Locate the cell with the specified text and output its [x, y] center coordinate. 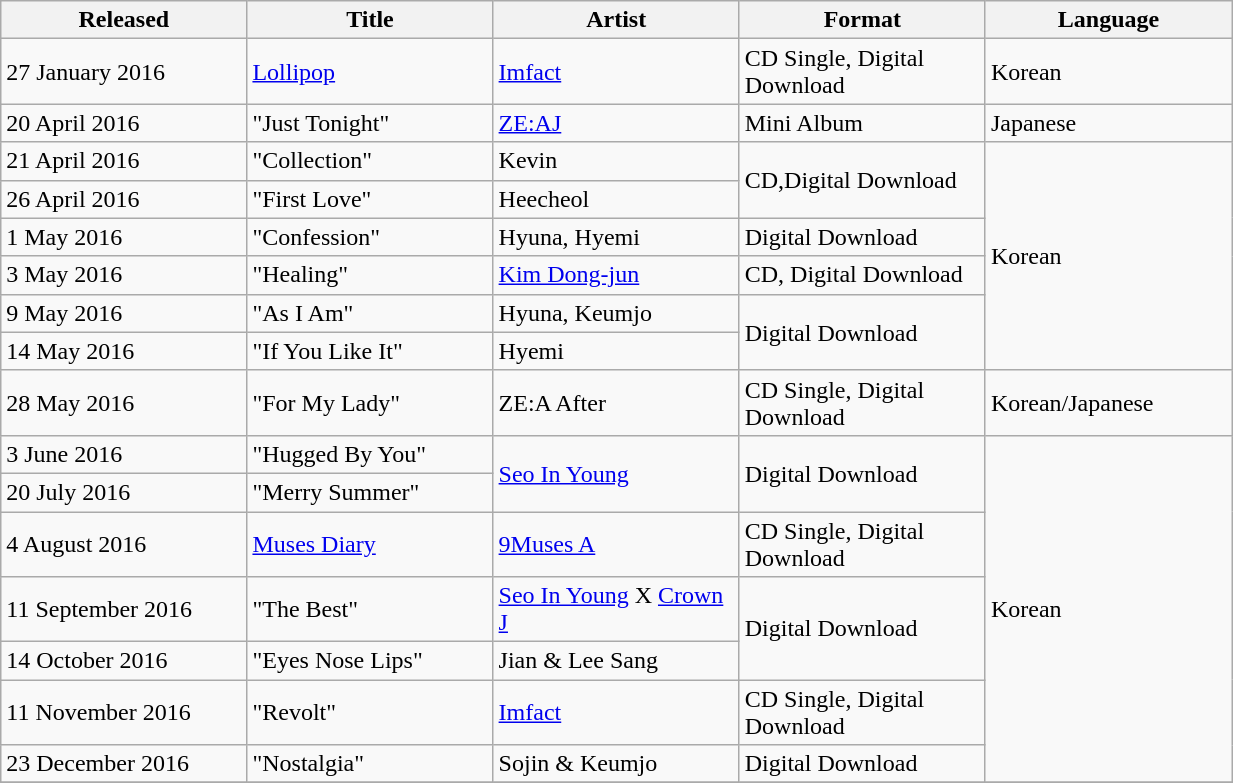
Title [370, 20]
"First Love" [370, 199]
Language [1108, 20]
3 June 2016 [124, 454]
"If You Like It" [370, 351]
26 April 2016 [124, 199]
ZE:AJ [616, 123]
1 May 2016 [124, 237]
14 May 2016 [124, 351]
Jian & Lee Sang [616, 661]
Mini Album [862, 123]
ZE:A After [616, 402]
"Nostalgia" [370, 764]
4 August 2016 [124, 544]
Hyuna, Hyemi [616, 237]
"Collection" [370, 161]
11 November 2016 [124, 712]
Kevin [616, 161]
3 May 2016 [124, 275]
Hyuna, Keumjo [616, 313]
Seo In Young [616, 473]
Lollipop [370, 72]
14 October 2016 [124, 661]
Seo In Young X Crown J [616, 610]
"For My Lady" [370, 402]
27 January 2016 [124, 72]
CD,Digital Download [862, 180]
"Eyes Nose Lips" [370, 661]
"As I Am" [370, 313]
"Hugged By You" [370, 454]
Japanese [1108, 123]
Hyemi [616, 351]
Format [862, 20]
"The Best" [370, 610]
Released [124, 20]
"Merry Summer" [370, 492]
"Revolt" [370, 712]
28 May 2016 [124, 402]
21 April 2016 [124, 161]
Heecheol [616, 199]
"Healing" [370, 275]
"Just Tonight" [370, 123]
Korean/Japanese [1108, 402]
23 December 2016 [124, 764]
Artist [616, 20]
9Muses A [616, 544]
CD, Digital Download [862, 275]
Sojin & Keumjo [616, 764]
20 April 2016 [124, 123]
11 September 2016 [124, 610]
Muses Diary [370, 544]
Kim Dong-jun [616, 275]
9 May 2016 [124, 313]
"Confession" [370, 237]
20 July 2016 [124, 492]
